Return (X, Y) of the center of cell containing provided text 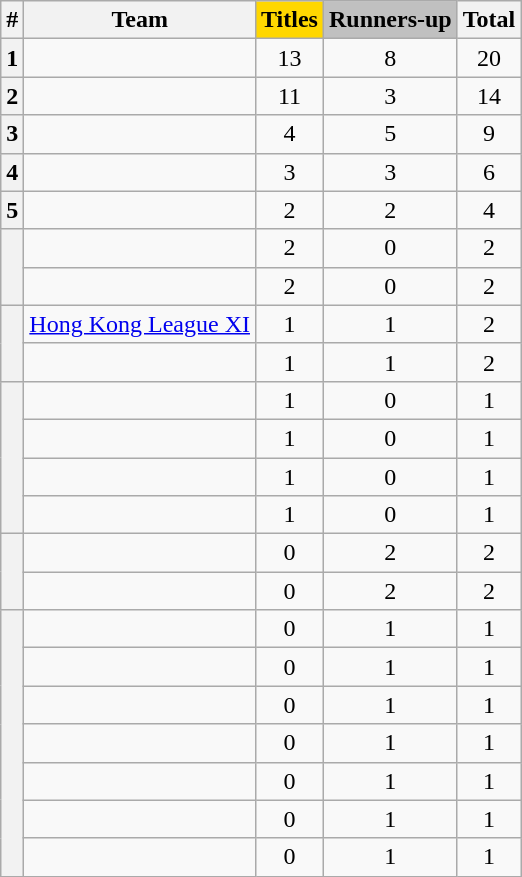
9 (489, 134)
Runners-up (390, 20)
Hong Kong League XI (140, 324)
6 (489, 172)
11 (289, 96)
Titles (289, 20)
14 (489, 96)
Total (489, 20)
8 (390, 58)
20 (489, 58)
# (12, 20)
Team (140, 20)
13 (289, 58)
